Search for the cell housing the specified text and yield its (x, y) center coordinate. 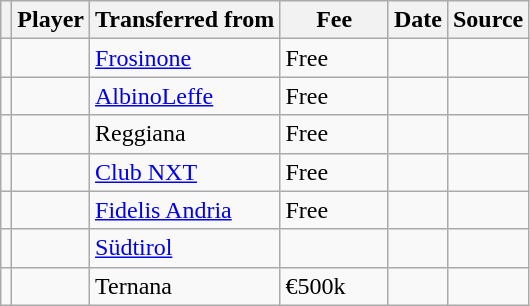
Date (418, 20)
Player (51, 20)
Source (488, 20)
€500k (334, 286)
Club NXT (185, 172)
Südtirol (185, 248)
Ternana (185, 286)
Transferred from (185, 20)
Fidelis Andria (185, 210)
Reggiana (185, 134)
Frosinone (185, 58)
AlbinoLeffe (185, 96)
Fee (334, 20)
